Search for the cell housing the specified text and yield its (X, Y) center coordinate. 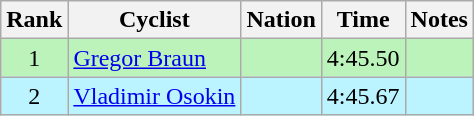
4:45.50 (363, 58)
4:45.67 (363, 96)
Cyclist (154, 20)
Notes (439, 20)
Gregor Braun (154, 58)
1 (34, 58)
Rank (34, 20)
Vladimir Osokin (154, 96)
Time (363, 20)
2 (34, 96)
Nation (281, 20)
